Find where the given text appears and provide that cell's center as [x, y] coordinate. 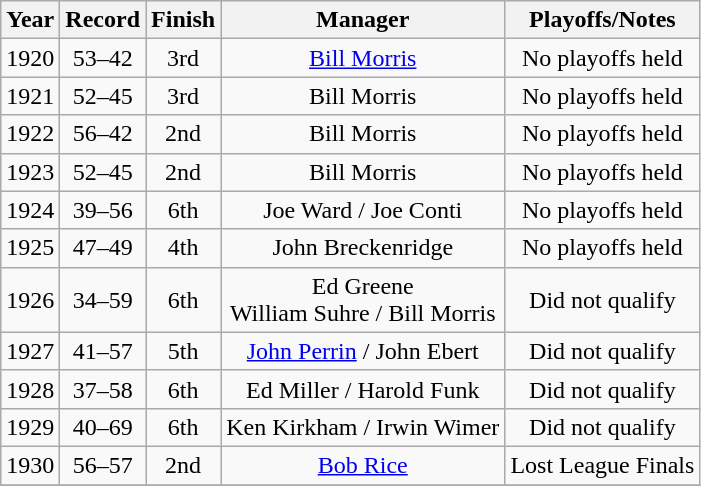
56–42 [103, 134]
4th [184, 248]
Bob Rice [363, 465]
Playoffs/Notes [602, 20]
1927 [30, 351]
34–59 [103, 300]
Joe Ward / Joe Conti [363, 210]
1920 [30, 58]
37–58 [103, 389]
39–56 [103, 210]
1930 [30, 465]
1924 [30, 210]
Record [103, 20]
1929 [30, 427]
1922 [30, 134]
Ed Miller / Harold Funk [363, 389]
53–42 [103, 58]
1923 [30, 172]
John Breckenridge [363, 248]
5th [184, 351]
John Perrin / John Ebert [363, 351]
40–69 [103, 427]
Ed Greene William Suhre / Bill Morris [363, 300]
1928 [30, 389]
41–57 [103, 351]
56–57 [103, 465]
1921 [30, 96]
Lost League Finals [602, 465]
1925 [30, 248]
47–49 [103, 248]
Year [30, 20]
Manager [363, 20]
Finish [184, 20]
1926 [30, 300]
Ken Kirkham / Irwin Wimer [363, 427]
